Search for the cell housing the specified text and yield its (x, y) center coordinate. 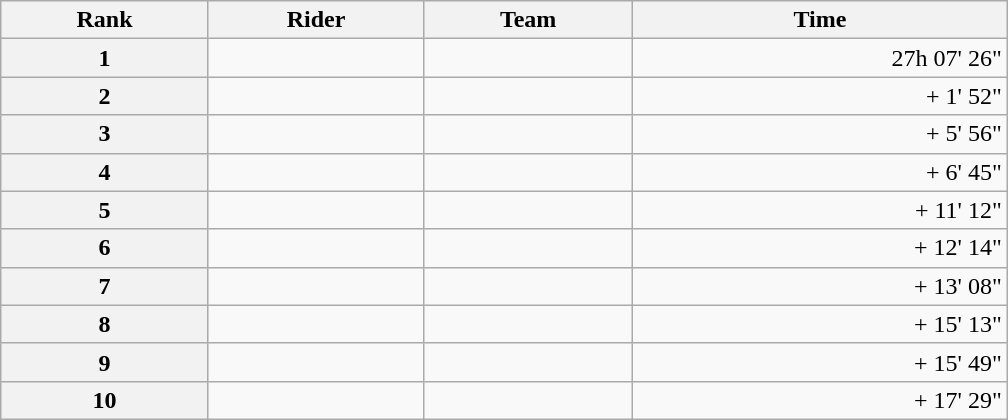
+ 15' 49" (820, 362)
6 (104, 248)
+ 11' 12" (820, 210)
27h 07' 26" (820, 58)
+ 13' 08" (820, 286)
+ 17' 29" (820, 400)
+ 1' 52" (820, 96)
2 (104, 96)
Rider (316, 20)
8 (104, 324)
+ 12' 14" (820, 248)
Team (528, 20)
5 (104, 210)
4 (104, 172)
Time (820, 20)
9 (104, 362)
+ 15' 13" (820, 324)
3 (104, 134)
+ 5' 56" (820, 134)
+ 6' 45" (820, 172)
7 (104, 286)
Rank (104, 20)
10 (104, 400)
1 (104, 58)
